Locate the cell with the specified text and output its (x, y) center coordinate. 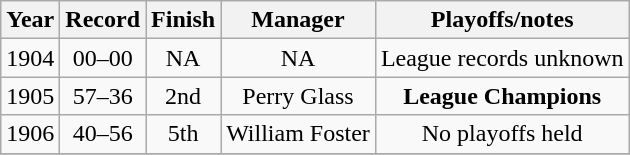
Playoffs/notes (502, 20)
2nd (184, 96)
5th (184, 134)
00–00 (103, 58)
Record (103, 20)
League Champions (502, 96)
Finish (184, 20)
No playoffs held (502, 134)
League records unknown (502, 58)
1906 (30, 134)
57–36 (103, 96)
1905 (30, 96)
Year (30, 20)
Perry Glass (298, 96)
William Foster (298, 134)
Manager (298, 20)
40–56 (103, 134)
1904 (30, 58)
